Pinpoint the cell where the given text exists, returning its [X, Y] midpoint coordinate. 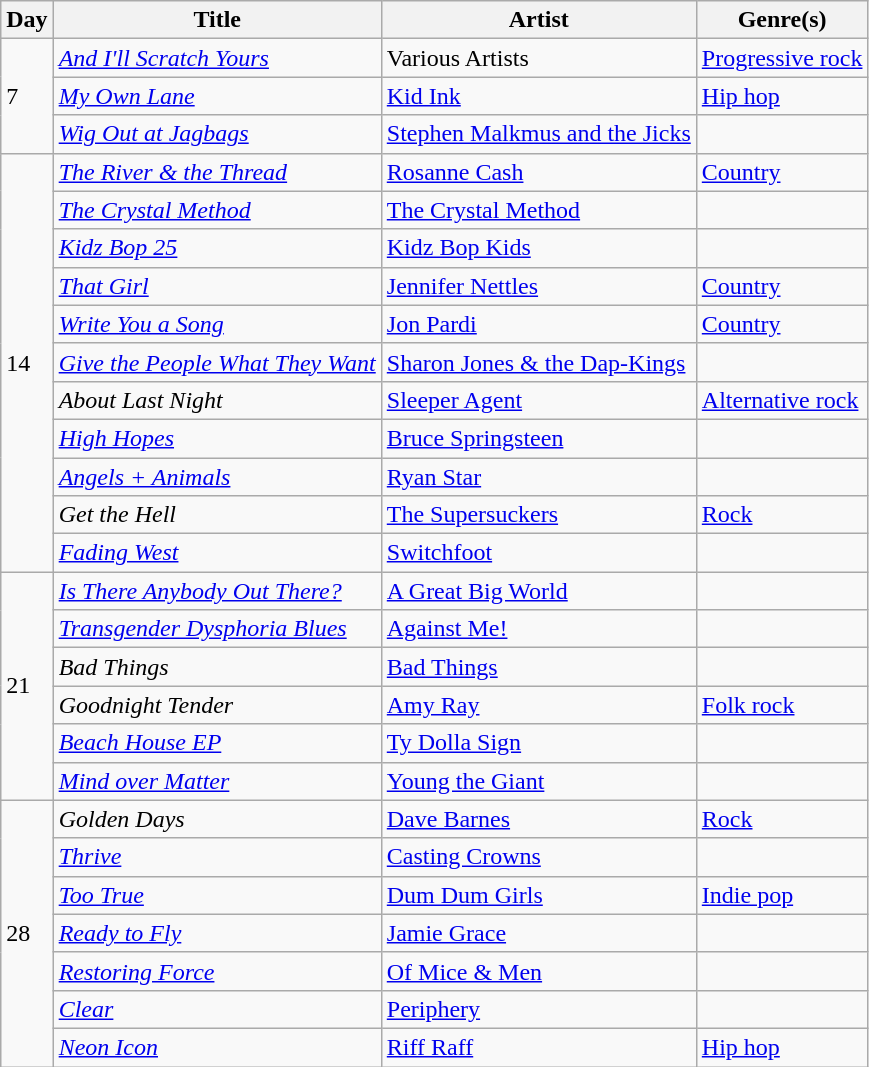
Clear [217, 1009]
Dum Dum Girls [538, 895]
Kid Ink [538, 96]
28 [27, 933]
Golden Days [217, 819]
Angels + Animals [217, 477]
Stephen Malkmus and the Jicks [538, 134]
The Supersuckers [538, 515]
A Great Big World [538, 591]
Give the People What They Want [217, 362]
7 [27, 96]
Jon Pardi [538, 324]
Sleeper Agent [538, 400]
Beach House EP [217, 743]
Ty Dolla Sign [538, 743]
Jamie Grace [538, 933]
14 [27, 362]
Fading West [217, 553]
Rosanne Cash [538, 172]
Dave Barnes [538, 819]
21 [27, 686]
Indie pop [782, 895]
The River & the Thread [217, 172]
Various Artists [538, 58]
Neon Icon [217, 1047]
Ready to Fly [217, 933]
Restoring Force [217, 971]
Is There Anybody Out There? [217, 591]
High Hopes [217, 438]
Bruce Springsteen [538, 438]
Young the Giant [538, 781]
Too True [217, 895]
Get the Hell [217, 515]
Folk rock [782, 705]
Transgender Dysphoria Blues [217, 629]
And I'll Scratch Yours [217, 58]
Periphery [538, 1009]
Switchfoot [538, 553]
Title [217, 20]
Ryan Star [538, 477]
That Girl [217, 286]
Goodnight Tender [217, 705]
My Own Lane [217, 96]
Wig Out at Jagbags [217, 134]
Jennifer Nettles [538, 286]
Amy Ray [538, 705]
Day [27, 20]
Casting Crowns [538, 857]
Kidz Bop Kids [538, 248]
Progressive rock [782, 58]
Sharon Jones & the Dap-Kings [538, 362]
Mind over Matter [217, 781]
Thrive [217, 857]
Riff Raff [538, 1047]
Artist [538, 20]
Of Mice & Men [538, 971]
Write You a Song [217, 324]
Alternative rock [782, 400]
Genre(s) [782, 20]
Kidz Bop 25 [217, 248]
Against Me! [538, 629]
About Last Night [217, 400]
